Extract the [X, Y] coordinate from the center of the cell holding the provided text.  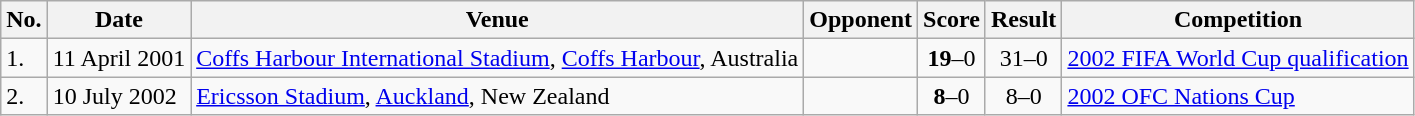
2002 FIFA World Cup qualification [1238, 58]
Coffs Harbour International Stadium, Coffs Harbour, Australia [498, 58]
2002 OFC Nations Cup [1238, 96]
Result [1023, 20]
31–0 [1023, 58]
19–0 [952, 58]
Competition [1238, 20]
Opponent [861, 20]
1. [24, 58]
No. [24, 20]
Score [952, 20]
10 July 2002 [119, 96]
Ericsson Stadium, Auckland, New Zealand [498, 96]
2. [24, 96]
Date [119, 20]
Venue [498, 20]
11 April 2001 [119, 58]
